Scan for the cell matching the given text and deliver its (X, Y) coordinate at center. 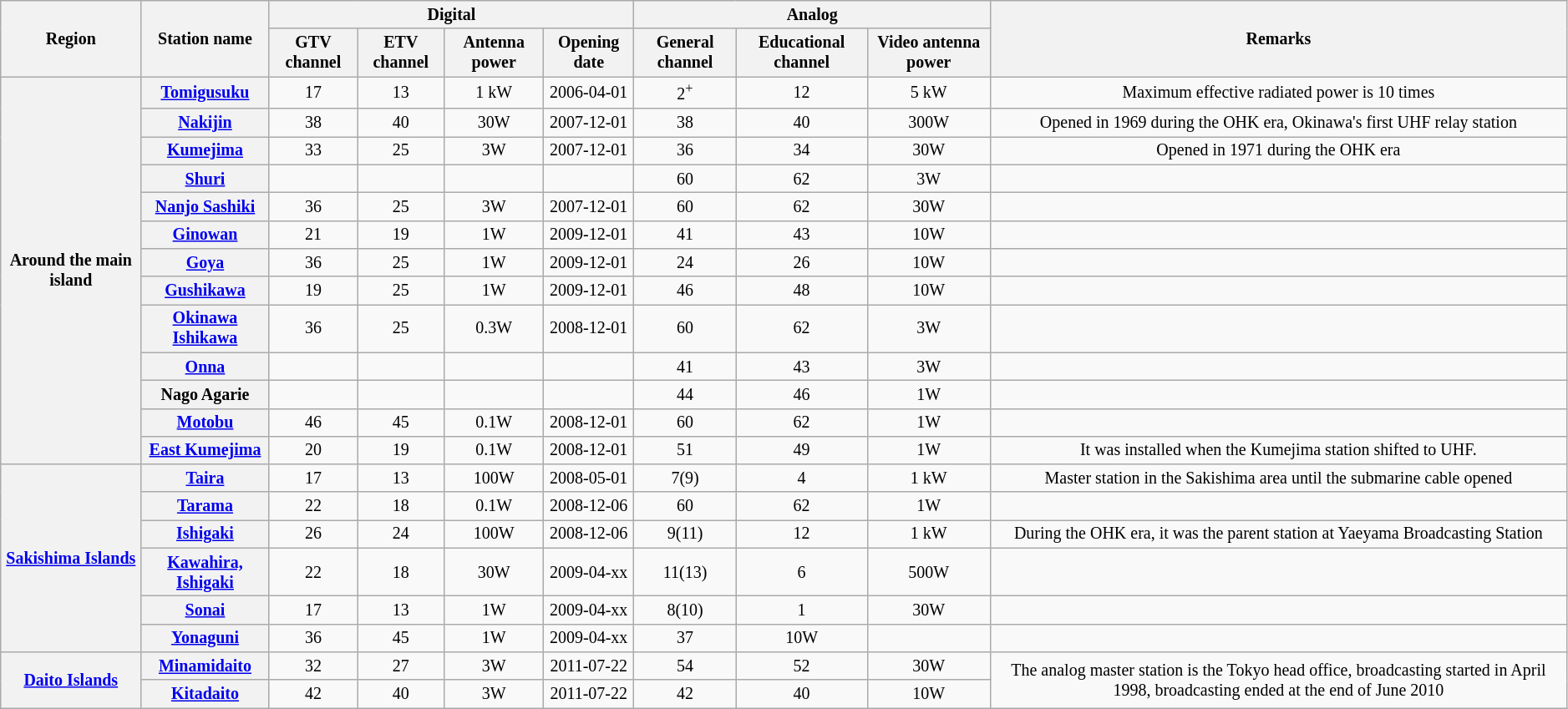
500W (929, 573)
Kumejima (206, 150)
6 (802, 573)
Taira (206, 478)
21 (313, 235)
Goya (206, 262)
Remarks (1278, 38)
Educational channel (802, 53)
37 (685, 638)
33 (313, 150)
The analog master station is the Tokyo head office, broadcasting started in April 1998, broadcasting ended at the end of June 2010 (1278, 680)
9(11) (685, 534)
51 (685, 451)
Opening date (589, 53)
1 (802, 610)
ETV channel (401, 53)
48 (802, 291)
5 kW (929, 94)
Video antenna power (929, 53)
Digital (451, 15)
11(13) (685, 573)
Antenna power (495, 53)
Kitadaito (206, 695)
Minamidaito (206, 666)
Region (71, 38)
Sakishima Islands (71, 558)
General channel (685, 53)
8(10) (685, 610)
52 (802, 666)
27 (401, 666)
Okinawa Ishikawa (206, 329)
34 (802, 150)
7(9) (685, 478)
During the OHK era, it was the parent station at Yaeyama Broadcasting Station (1278, 534)
East Kumejima (206, 451)
Opened in 1971 during the OHK era (1278, 150)
Kawahira, Ishigaki (206, 573)
Maximum effective radiated power is 10 times (1278, 94)
GTV channel (313, 53)
Nanjo Sashiki (206, 207)
Station name (206, 38)
Ishigaki (206, 534)
Tarama (206, 506)
54 (685, 666)
Opened in 1969 during the OHK era, Okinawa's first UHF relay station (1278, 124)
44 (685, 394)
20 (313, 451)
Nakijin (206, 124)
Yonaguni (206, 638)
Around the main island (71, 271)
Sonai (206, 610)
Onna (206, 366)
4 (802, 478)
Analog (812, 15)
0.3W (495, 329)
2+ (685, 94)
49 (802, 451)
Motobu (206, 423)
It was installed when the Kumejima station shifted to UHF. (1278, 451)
2008-05-01 (589, 478)
Tomigusuku (206, 94)
Gushikawa (206, 291)
300W (929, 124)
Nago Agarie (206, 394)
Daito Islands (71, 680)
Ginowan (206, 235)
2006-04-01 (589, 94)
32 (313, 666)
Shuri (206, 179)
Master station in the Sakishima area until the submarine cable opened (1278, 478)
